Find where the given text appears and provide that cell's center as (X, Y) coordinate. 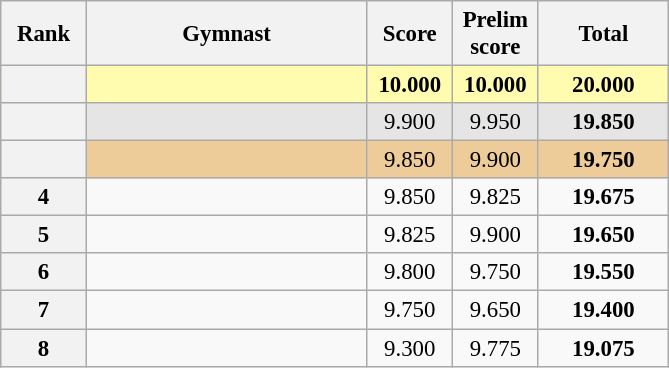
19.650 (604, 235)
Prelim score (496, 34)
19.400 (604, 310)
19.675 (604, 197)
9.650 (496, 310)
19.850 (604, 122)
9.950 (496, 122)
Score (410, 34)
8 (44, 348)
6 (44, 273)
9.775 (496, 348)
4 (44, 197)
5 (44, 235)
19.550 (604, 273)
20.000 (604, 85)
Total (604, 34)
Gymnast (226, 34)
9.300 (410, 348)
19.750 (604, 160)
7 (44, 310)
19.075 (604, 348)
9.800 (410, 273)
Rank (44, 34)
